Find where the given text appears and provide that cell's center as (X, Y) coordinate. 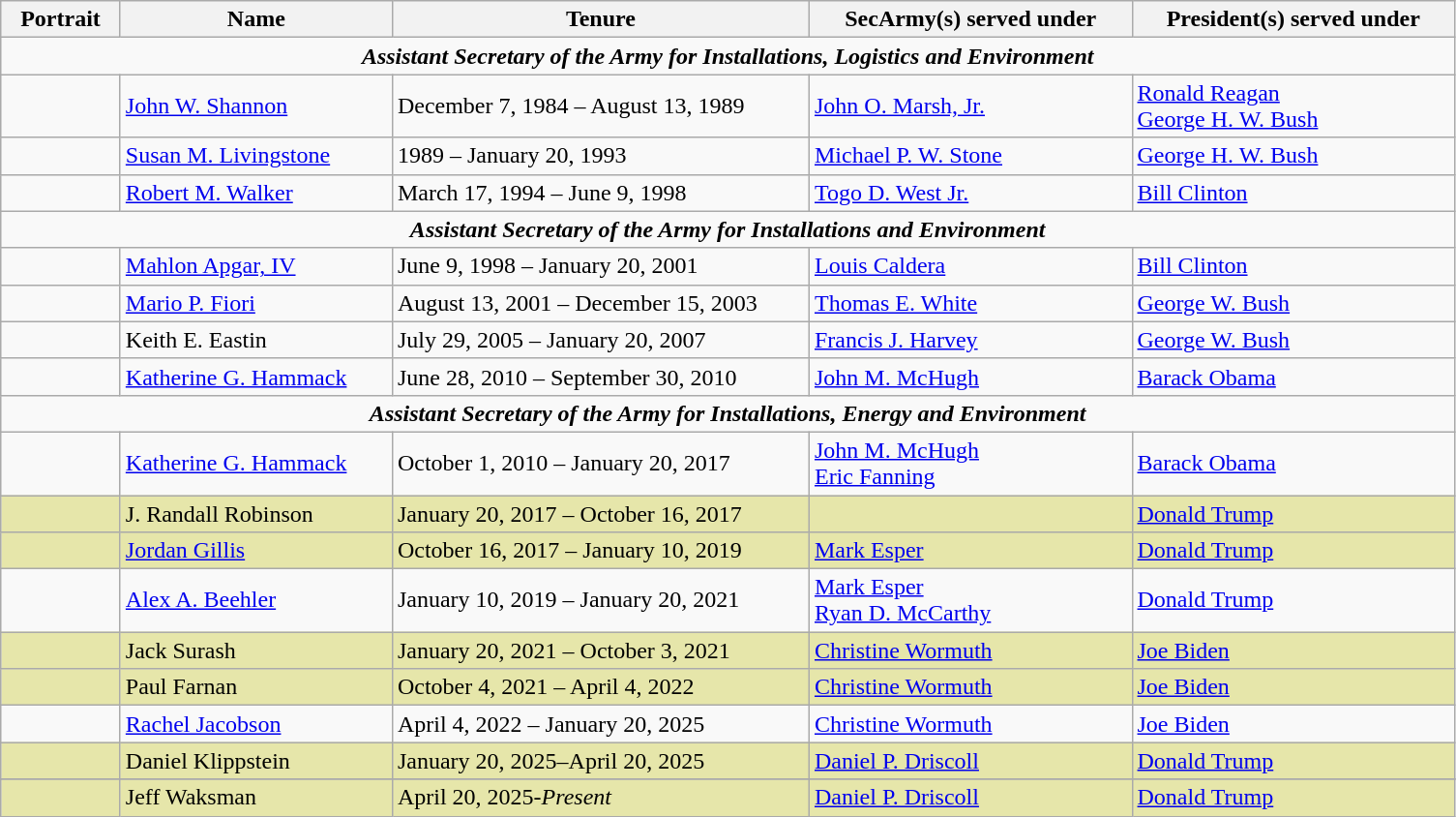
June 9, 1998 – January 20, 2001 (600, 266)
Daniel Klippstein (255, 761)
Assistant Secretary of the Army for Installations, Energy and Environment (728, 413)
Jack Surash (255, 651)
John M. McHugh (970, 377)
July 29, 2005 – January 20, 2007 (600, 340)
Assistant Secretary of the Army for Installations and Environment (728, 229)
Portrait (61, 19)
President(s) served under (1293, 19)
Louis Caldera (970, 266)
October 1, 2010 – January 20, 2017 (600, 463)
Name (255, 19)
January 20, 2021 – October 3, 2021 (600, 651)
Robert M. Walker (255, 193)
Rachel Jacobson (255, 724)
October 16, 2017 – January 10, 2019 (600, 551)
August 13, 2001 – December 15, 2003 (600, 303)
Jordan Gillis (255, 551)
Thomas E. White (970, 303)
Keith E. Eastin (255, 340)
Paul Farnan (255, 687)
J. Randall Robinson (255, 514)
Mark EsperRyan D. McCarthy (970, 600)
SecArmy(s) served under (970, 19)
March 17, 1994 – June 9, 1998 (600, 193)
January 20, 2025–April 20, 2025 (600, 761)
John W. Shannon (255, 106)
Tenure (600, 19)
Assistant Secretary of the Army for Installations, Logistics and Environment (728, 56)
Togo D. West Jr. (970, 193)
John M. McHughEric Fanning (970, 463)
Mark Esper (970, 551)
Ronald ReaganGeorge H. W. Bush (1293, 106)
April 20, 2025-Present (600, 798)
Jeff Waksman (255, 798)
Susan M. Livingstone (255, 156)
Mahlon Apgar, IV (255, 266)
1989 – January 20, 1993 (600, 156)
Mario P. Fiori (255, 303)
George H. W. Bush (1293, 156)
Michael P. W. Stone (970, 156)
January 20, 2017 – October 16, 2017 (600, 514)
January 10, 2019 – January 20, 2021 (600, 600)
October 4, 2021 – April 4, 2022 (600, 687)
April 4, 2022 – January 20, 2025 (600, 724)
June 28, 2010 – September 30, 2010 (600, 377)
Alex A. Beehler (255, 600)
December 7, 1984 – August 13, 1989 (600, 106)
John O. Marsh, Jr. (970, 106)
Francis J. Harvey (970, 340)
